Capture the cell that displays the provided text and extract its [X, Y] central coordinate. 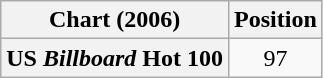
Position [276, 20]
97 [276, 58]
Chart (2006) [115, 20]
US Billboard Hot 100 [115, 58]
